Output the (X, Y) coordinate of the center of the cell containing the given text.  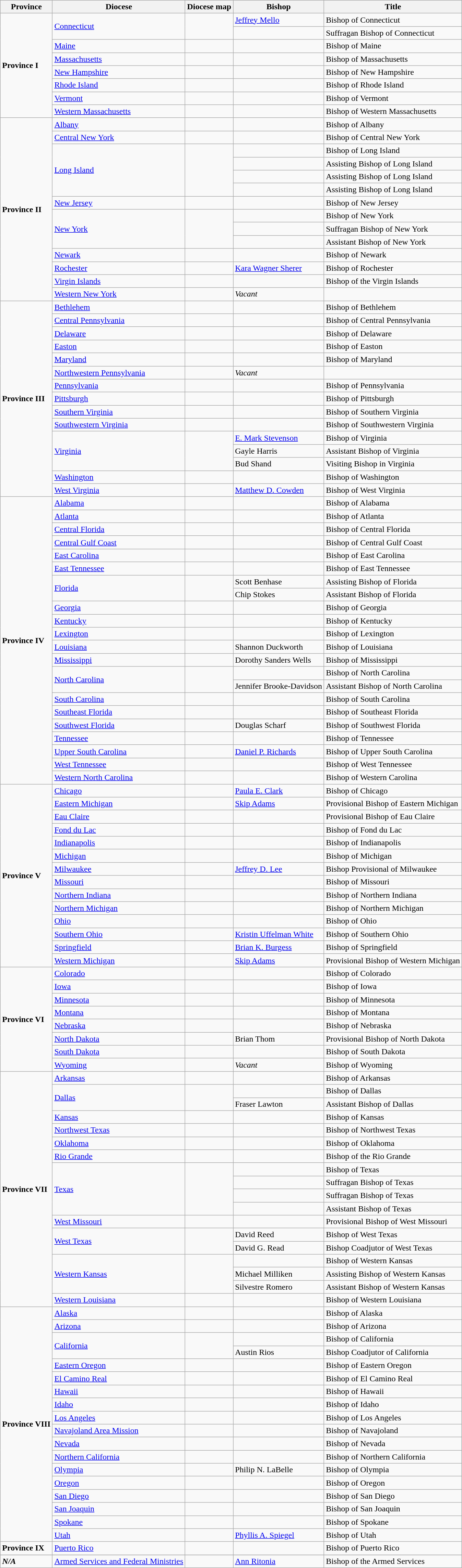
Fond du Lac (119, 830)
Springfield (119, 947)
Texas (119, 1189)
Iowa (119, 986)
Western North Carolina (119, 777)
Eau Claire (119, 817)
Long Island (119, 170)
Bishop of Washington (393, 477)
Minnesota (119, 1000)
Dorothy Sanders Wells (279, 660)
Bishop of Alaska (393, 1313)
Maine (119, 46)
West Tennessee (119, 764)
Bishop of Texas (393, 1169)
Utah (119, 1535)
Vermont (119, 98)
Spokane (119, 1522)
Bishop of Idaho (393, 1404)
Bishop of Southwestern Virginia (393, 425)
Province VII (26, 1189)
Kansas (119, 1117)
Bishop of Missouri (393, 882)
Washington (119, 477)
Bishop of Central Pennsylvania (393, 320)
Bishop of Tennessee (393, 738)
Bishop of Pennsylvania (393, 386)
Central Gulf Coast (119, 542)
Bishop of Fond du Lac (393, 830)
Northern California (119, 1457)
Bishop of Western Massachusetts (393, 111)
New York (119, 229)
Los Angeles (119, 1418)
Bishop of West Virginia (393, 490)
Scott Benhase (279, 582)
Bishop of West Tennessee (393, 764)
Province VI (26, 1019)
Nevada (119, 1444)
Bishop of Arizona (393, 1326)
Bishop of Montana (393, 1013)
Eastern Michigan (119, 804)
Bishop of New Jersey (393, 203)
Bishop of Central Gulf Coast (393, 542)
Bishop of Maine (393, 46)
Chip Stokes (279, 595)
Provisional Bishop of Western Michigan (393, 960)
Maryland (119, 359)
Armed Services and Federal Ministries (119, 1561)
Newark (119, 255)
Central Florida (119, 529)
Bishop of Michigan (393, 856)
Montana (119, 1013)
Bishop of Northern Michigan (393, 908)
Southwest Florida (119, 725)
Bishop of Lexington (393, 634)
Bishop of Hawaii (393, 1391)
Florida (119, 588)
Olympia (119, 1470)
Louisiana (119, 647)
Bishop of Western Carolina (393, 777)
Paula E. Clark (279, 790)
Bishop of Rhode Island (393, 85)
Province II (26, 209)
Bishop of Southeast Florida (393, 712)
Missouri (119, 882)
Bishop of Indianapolis (393, 843)
New Jersey (119, 203)
West Virginia (119, 490)
Bishop of Nebraska (393, 1026)
Bishop of Easton (393, 346)
Albany (119, 124)
Silvestre Romero (279, 1287)
Province IV (26, 640)
Kara Wagner Sherer (279, 268)
Bishop of Northwest Texas (393, 1130)
Province III (26, 399)
Tennessee (119, 738)
Bishop of North Carolina (393, 673)
Province VIII (26, 1424)
Bishop of Arkansas (393, 1078)
Bishop of San Joaquin (393, 1509)
Assistant Bishop of New York (393, 242)
Brian K. Burgess (279, 947)
Bishop of Atlanta (393, 516)
Province V (26, 875)
Michigan (119, 856)
Puerto Rico (119, 1548)
Bishop of Springfield (393, 947)
Bishop of Upper South Carolina (393, 751)
Bishop of Rochester (393, 268)
Central New York (119, 137)
Oklahoma (119, 1143)
Assistant Bishop of Dallas (393, 1104)
Provisional Bishop of North Dakota (393, 1039)
Bishop of California (393, 1339)
Rio Grande (119, 1156)
Bishop of Kentucky (393, 621)
Western Kansas (119, 1274)
David G. Read (279, 1248)
Bishop of Maryland (393, 359)
Jeffrey D. Lee (279, 869)
New Hampshire (119, 72)
Pittsburgh (119, 399)
Bishop of Central Florida (393, 529)
Assistant Bishop of Texas (393, 1208)
Jennifer Brooke-Davidson (279, 686)
Ann Ritonia (279, 1561)
Kristin Uffelman White (279, 934)
Nebraska (119, 1026)
Bishop of West Texas (393, 1235)
Bishop of Delaware (393, 333)
Phyllis A. Spiegel (279, 1535)
Bishop of Oregon (393, 1483)
Eastern Oregon (119, 1365)
Southeast Florida (119, 712)
West Missouri (119, 1222)
Bishop of Iowa (393, 986)
David Reed (279, 1235)
Bishop Provisional of Milwaukee (393, 869)
Hawaii (119, 1391)
N/A (26, 1561)
Upper South Carolina (119, 751)
Bishop of Louisiana (393, 647)
Bishop of Southern Virginia (393, 412)
Jeffrey Mello (279, 20)
Assisting Bishop of Western Kansas (393, 1274)
Bishop of Colorado (393, 973)
North Carolina (119, 680)
California (119, 1346)
Bud Shand (279, 464)
San Joaquin (119, 1509)
Bishop of Long Island (393, 150)
Suffragan Bishop of Connecticut (393, 33)
Bishop of Mississippi (393, 660)
Idaho (119, 1404)
Daniel P. Richards (279, 751)
Easton (119, 346)
Milwaukee (119, 869)
South Carolina (119, 699)
Georgia (119, 608)
Title (393, 7)
Central Pennsylvania (119, 320)
Oregon (119, 1483)
Bishop Coadjutor of California (393, 1352)
Bishop of San Diego (393, 1496)
Philip N. LaBelle (279, 1470)
Bishop of Utah (393, 1535)
Bishop of Wyoming (393, 1065)
Bishop of Newark (393, 255)
Diocese map (209, 7)
Bishop of South Carolina (393, 699)
Northern Indiana (119, 895)
Bishop of Navajoland (393, 1431)
Michael Milliken (279, 1274)
Bishop of Southwest Florida (393, 725)
East Carolina (119, 555)
Diocese (119, 7)
Bishop of Connecticut (393, 20)
Virginia (119, 451)
San Diego (119, 1496)
Bishop of Oklahoma (393, 1143)
Rhode Island (119, 85)
Assistant Bishop of Florida (393, 595)
Matthew D. Cowden (279, 490)
Province IX (26, 1548)
Bishop of the Virgin Islands (393, 281)
Bishop of Nevada (393, 1444)
Navajoland Area Mission (119, 1431)
Western Massachusetts (119, 111)
North Dakota (119, 1039)
Arizona (119, 1326)
Western Louisiana (119, 1300)
Lexington (119, 634)
Bishop of New York (393, 216)
Virgin Islands (119, 281)
Visiting Bishop in Virginia (393, 464)
Fraser Lawton (279, 1104)
Bishop of East Tennessee (393, 568)
Bishop of Ohio (393, 921)
Bishop of the Rio Grande (393, 1156)
Kentucky (119, 621)
Bishop of Alabama (393, 503)
West Texas (119, 1241)
Western New York (119, 294)
Gayle Harris (279, 451)
Bishop of Southern Ohio (393, 934)
Brian Thom (279, 1039)
Bishop of Vermont (393, 98)
Bishop of Central New York (393, 137)
Alabama (119, 503)
Assistant Bishop of North Carolina (393, 686)
Bishop of East Carolina (393, 555)
Bishop of Western Kansas (393, 1261)
Western Michigan (119, 960)
Douglas Scharf (279, 725)
Southern Virginia (119, 412)
Bethlehem (119, 307)
Northwestern Pennsylvania (119, 372)
Arkansas (119, 1078)
Bishop of Western Louisiana (393, 1300)
Bishop of Puerto Rico (393, 1548)
Bishop of Massachusetts (393, 59)
Province (26, 7)
Bishop of New Hampshire (393, 72)
Provisional Bishop of Eastern Michigan (393, 804)
Bishop of Virginia (393, 438)
Bishop of Olympia (393, 1470)
Bishop of Northern Indiana (393, 895)
Atlanta (119, 516)
Bishop of Bethlehem (393, 307)
Massachusetts (119, 59)
Alaska (119, 1313)
Colorado (119, 973)
Bishop of El Camino Real (393, 1378)
Austin Rios (279, 1352)
Pennsylvania (119, 386)
Chicago (119, 790)
Bishop of Georgia (393, 608)
Delaware (119, 333)
Provisional Bishop of Eau Claire (393, 817)
Bishop of Kansas (393, 1117)
Bishop of Minnesota (393, 1000)
Southwestern Virginia (119, 425)
Northwest Texas (119, 1130)
Dallas (119, 1097)
Bishop of Chicago (393, 790)
Southern Ohio (119, 934)
Bishop of Eastern Oregon (393, 1365)
Indianapolis (119, 843)
Bishop of Los Angeles (393, 1418)
Bishop of South Dakota (393, 1052)
E. Mark Stevenson (279, 438)
Bishop of Albany (393, 124)
Bishop of Pittsburgh (393, 399)
Wyoming (119, 1065)
Mississippi (119, 660)
Bishop of Northern California (393, 1457)
Assistant Bishop of Western Kansas (393, 1287)
Ohio (119, 921)
Connecticut (119, 26)
Provisional Bishop of West Missouri (393, 1222)
Assistant Bishop of Virginia (393, 451)
Bishop (279, 7)
Rochester (119, 268)
Assisting Bishop of Florida (393, 582)
El Camino Real (119, 1378)
Northern Michigan (119, 908)
Province I (26, 66)
Bishop of Dallas (393, 1091)
Suffragan Bishop of New York (393, 229)
South Dakota (119, 1052)
Bishop of Spokane (393, 1522)
Shannon Duckworth (279, 647)
Bishop Coadjutor of West Texas (393, 1248)
East Tennessee (119, 568)
Bishop of the Armed Services (393, 1561)
